Identify which cell holds the provided text, then report its [X, Y] central coordinate. 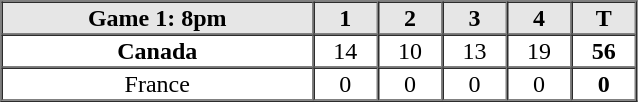
Canada [158, 50]
2 [410, 18]
14 [346, 50]
T [604, 18]
19 [540, 50]
10 [410, 50]
France [158, 84]
56 [604, 50]
1 [346, 18]
13 [474, 50]
Game 1: 8pm [158, 18]
4 [540, 18]
3 [474, 18]
